Capture the cell that displays the provided text and extract its (x, y) central coordinate. 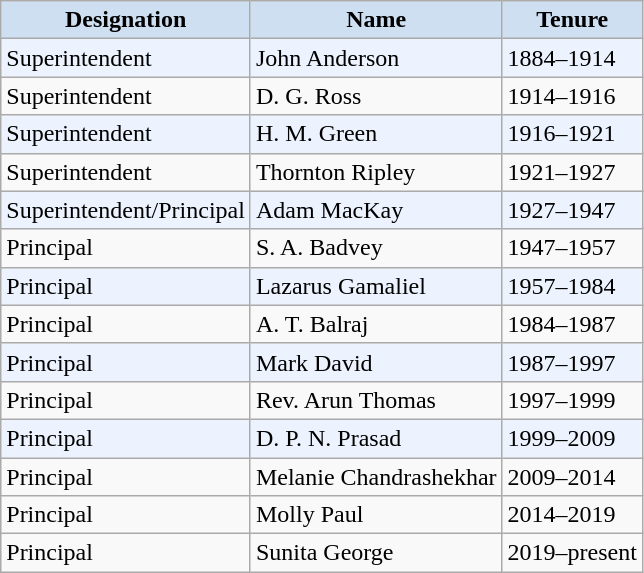
Adam MacKay (376, 210)
John Anderson (376, 58)
1927–1947 (572, 210)
Tenure (572, 20)
1987–1997 (572, 362)
Mark David (376, 362)
A. T. Balraj (376, 324)
2014–2019 (572, 515)
Rev. Arun Thomas (376, 400)
1984–1987 (572, 324)
1957–1984 (572, 286)
1916–1921 (572, 134)
1997–1999 (572, 400)
1999–2009 (572, 438)
D. P. N. Prasad (376, 438)
2019–present (572, 553)
Melanie Chandrashekhar (376, 477)
Designation (126, 20)
H. M. Green (376, 134)
Molly Paul (376, 515)
1914–1916 (572, 96)
1884–1914 (572, 58)
D. G. Ross (376, 96)
Sunita George (376, 553)
1947–1957 (572, 248)
S. A. Badvey (376, 248)
Superintendent/Principal (126, 210)
Thornton Ripley (376, 172)
Lazarus Gamaliel (376, 286)
2009–2014 (572, 477)
Name (376, 20)
1921–1927 (572, 172)
